Pinpoint the cell where the given text exists, returning its (x, y) midpoint coordinate. 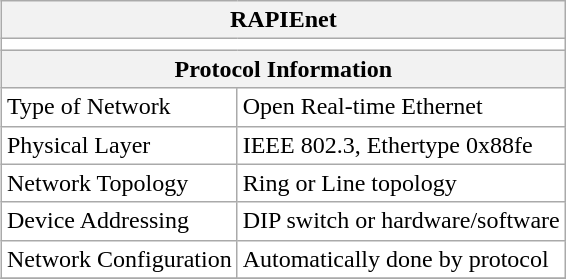
Ring or Line topology (401, 183)
DIP switch or hardware/software (401, 221)
Device Addressing (119, 221)
Network Configuration (119, 259)
Protocol Information (283, 69)
Physical Layer (119, 145)
Open Real-time Ethernet (401, 107)
Network Topology (119, 183)
Type of Network (119, 107)
Automatically done by protocol (401, 259)
IEEE 802.3, Ethertype 0x88fe (401, 145)
RAPIEnet (283, 20)
